Output the [x, y] coordinate of the center of the cell containing the given text.  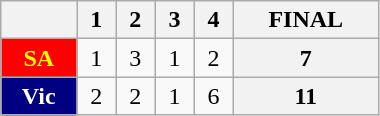
FINAL [306, 20]
Vic [39, 96]
4 [214, 20]
SA [39, 58]
7 [306, 58]
6 [214, 96]
11 [306, 96]
